From the cell containing the given text, extract its center point as (X, Y) coordinate. 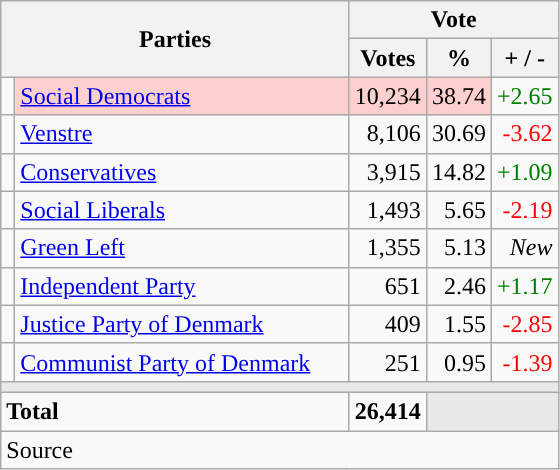
Green Left (182, 248)
+1.17 (524, 286)
26,414 (388, 411)
Vote (454, 20)
% (458, 58)
Conservatives (182, 172)
651 (388, 286)
5.65 (458, 210)
Social Democrats (182, 96)
-3.62 (524, 134)
5.13 (458, 248)
14.82 (458, 172)
10,234 (388, 96)
+1.09 (524, 172)
-2.19 (524, 210)
1,493 (388, 210)
+2.65 (524, 96)
3,915 (388, 172)
409 (388, 324)
Communist Party of Denmark (182, 362)
30.69 (458, 134)
1.55 (458, 324)
+ / - (524, 58)
Votes (388, 58)
New (524, 248)
Justice Party of Denmark (182, 324)
8,106 (388, 134)
Source (280, 449)
251 (388, 362)
Parties (176, 39)
1,355 (388, 248)
-2.85 (524, 324)
Total (176, 411)
Venstre (182, 134)
Independent Party (182, 286)
-1.39 (524, 362)
38.74 (458, 96)
2.46 (458, 286)
0.95 (458, 362)
Social Liberals (182, 210)
